For the text-containing cell, return its midpoint in [X, Y] coordinate format. 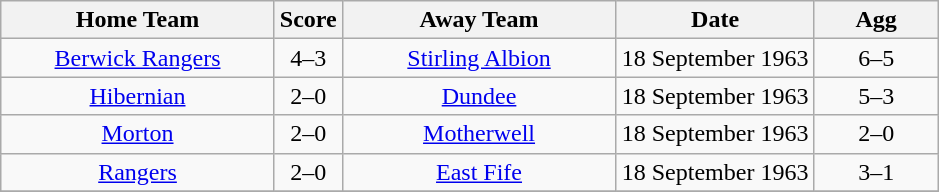
3–1 [876, 172]
Hibernian [138, 96]
Dundee [479, 96]
Away Team [479, 20]
6–5 [876, 58]
4–3 [308, 58]
East Fife [479, 172]
Berwick Rangers [138, 58]
Score [308, 20]
Motherwell [479, 134]
Home Team [138, 20]
Rangers [138, 172]
Morton [138, 134]
5–3 [876, 96]
Stirling Albion [479, 58]
Agg [876, 20]
Date [716, 20]
